Locate the cell with the specified text and output its (x, y) center coordinate. 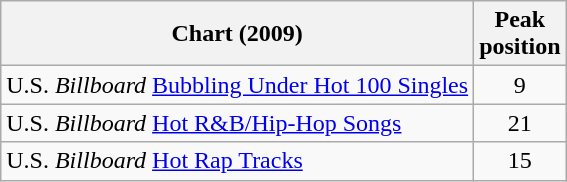
15 (520, 161)
21 (520, 123)
Chart (2009) (238, 34)
Peakposition (520, 34)
U.S. Billboard Hot R&B/Hip-Hop Songs (238, 123)
U.S. Billboard Bubbling Under Hot 100 Singles (238, 85)
9 (520, 85)
U.S. Billboard Hot Rap Tracks (238, 161)
